Determine the (X, Y) coordinate at the center of the cell enclosing the given text.  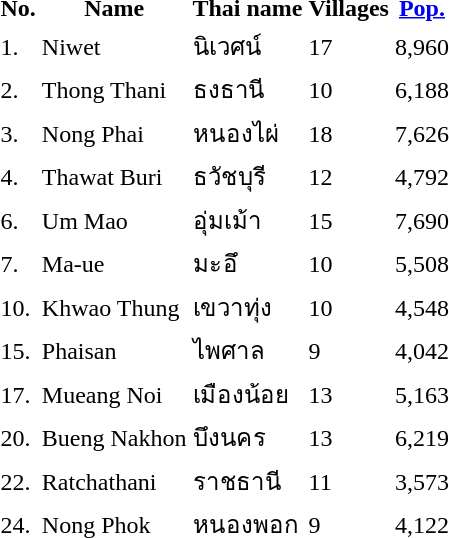
Thong Thani (114, 90)
11 (348, 481)
9 (348, 350)
ธวัชบุรี (248, 176)
12 (348, 176)
Niwet (114, 46)
Mueang Noi (114, 394)
ธงธานี (248, 90)
เมืองน้อย (248, 394)
มะอึ (248, 264)
17 (348, 46)
Thawat Buri (114, 176)
Ratchathani (114, 481)
อุ่มเม้า (248, 220)
Um Mao (114, 220)
ราชธานี (248, 481)
นิเวศน์ (248, 46)
Khwao Thung (114, 307)
หนองไผ่ (248, 133)
Bueng Nakhon (114, 438)
15 (348, 220)
Ma-ue (114, 264)
เขวาทุ่ง (248, 307)
บึงนคร (248, 438)
ไพศาล (248, 350)
Nong Phai (114, 133)
18 (348, 133)
Phaisan (114, 350)
